Scan for the cell matching the given text and deliver its [X, Y] coordinate at center. 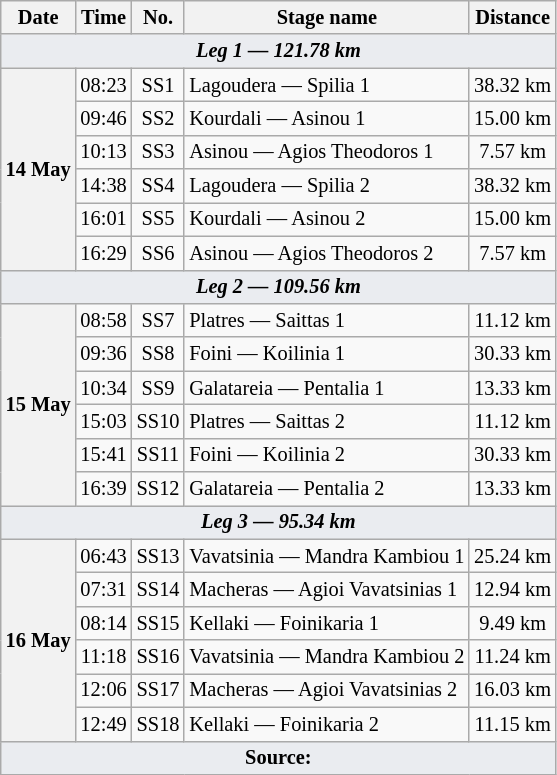
06:43 [104, 556]
Kourdali — Asinou 2 [326, 219]
SS2 [158, 118]
SS10 [158, 421]
10:34 [104, 388]
07:31 [104, 589]
SS3 [158, 152]
14:38 [104, 186]
12:06 [104, 690]
08:23 [104, 85]
No. [158, 17]
16:01 [104, 219]
10:13 [104, 152]
11:18 [104, 657]
08:14 [104, 623]
SS6 [158, 253]
11.15 km [512, 724]
09:36 [104, 354]
11.24 km [512, 657]
Stage name [326, 17]
Leg 1 — 121.78 km [278, 51]
15:41 [104, 455]
Asinou — Agios Theodoros 2 [326, 253]
Macheras — Agioi Vavatsinias 2 [326, 690]
09:46 [104, 118]
SS18 [158, 724]
Galatareia — Pentalia 2 [326, 489]
SS11 [158, 455]
SS15 [158, 623]
Lagoudera — Spilia 2 [326, 186]
Date [38, 17]
15 May [38, 404]
Foini — Koilinia 1 [326, 354]
Kellaki — Foinikaria 1 [326, 623]
SS17 [158, 690]
9.49 km [512, 623]
SS9 [158, 388]
Platres — Saittas 1 [326, 320]
SS16 [158, 657]
Leg 2 — 109.56 km [278, 287]
Kourdali — Asinou 1 [326, 118]
12:49 [104, 724]
14 May [38, 169]
Macheras — Agioi Vavatsinias 1 [326, 589]
16:29 [104, 253]
Vavatsinia — Mandra Kambiou 2 [326, 657]
Vavatsinia — Mandra Kambiou 1 [326, 556]
Galatareia — Pentalia 1 [326, 388]
SS13 [158, 556]
SS8 [158, 354]
SS14 [158, 589]
16:39 [104, 489]
Foini — Koilinia 2 [326, 455]
25.24 km [512, 556]
SS4 [158, 186]
12.94 km [512, 589]
SS7 [158, 320]
Distance [512, 17]
SS5 [158, 219]
Kellaki — Foinikaria 2 [326, 724]
SS1 [158, 85]
Source: [278, 758]
Time [104, 17]
Asinou — Agios Theodoros 1 [326, 152]
16.03 km [512, 690]
16 May [38, 640]
Platres — Saittas 2 [326, 421]
Lagoudera — Spilia 1 [326, 85]
Leg 3 — 95.34 km [278, 522]
SS12 [158, 489]
15:03 [104, 421]
08:58 [104, 320]
